Identify which cell holds the provided text, then report its [x, y] central coordinate. 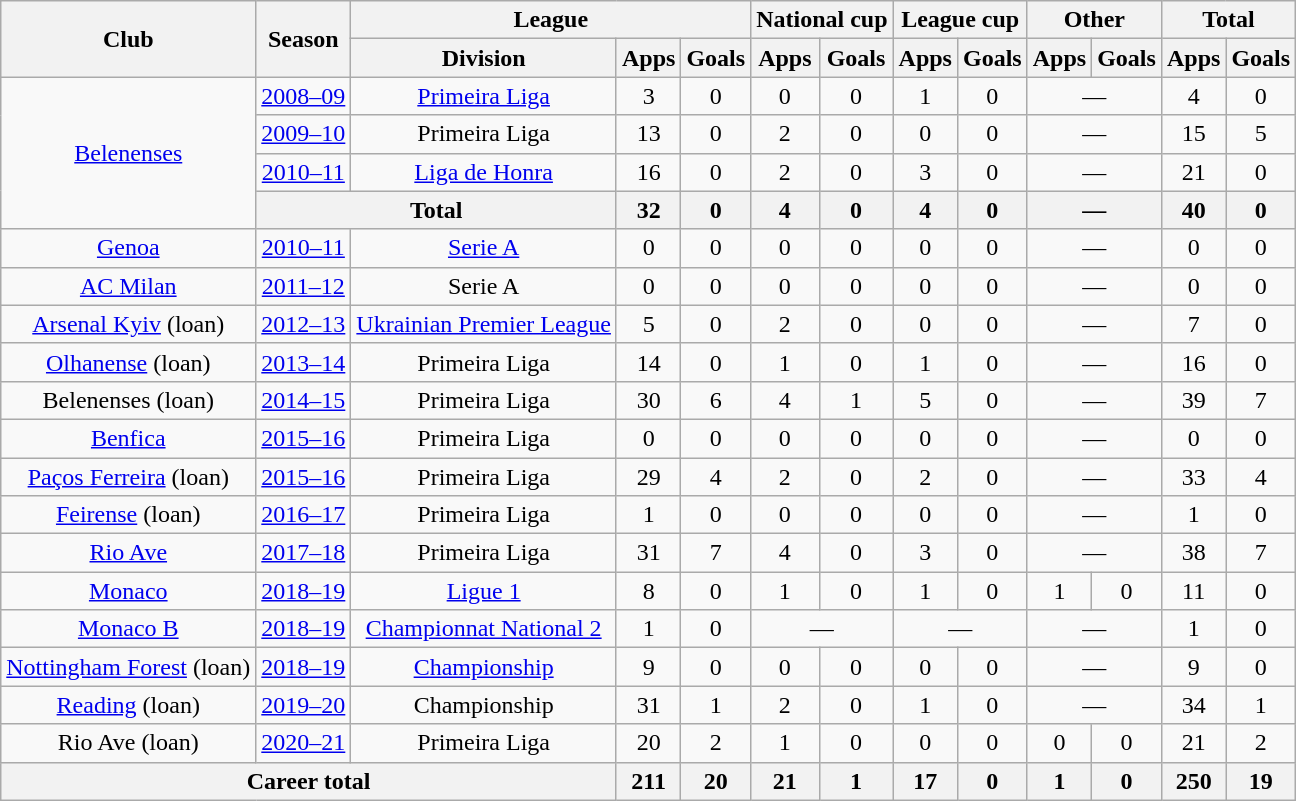
32 [648, 210]
39 [1193, 400]
2020–21 [304, 743]
40 [1193, 210]
Division [484, 58]
14 [648, 362]
Monaco B [128, 629]
Feirense (loan) [128, 515]
Rio Ave (loan) [128, 743]
2011–12 [304, 286]
6 [716, 400]
2017–18 [304, 553]
Genoa [128, 248]
Ligue 1 [484, 591]
Season [304, 39]
Rio Ave [128, 553]
250 [1193, 781]
19 [1261, 781]
2014–15 [304, 400]
Belenenses [128, 153]
211 [648, 781]
34 [1193, 705]
2013–14 [304, 362]
Reading (loan) [128, 705]
League [551, 20]
AC Milan [128, 286]
2012–13 [304, 324]
Belenenses (loan) [128, 400]
Paços Ferreira (loan) [128, 477]
League cup [960, 20]
13 [648, 134]
Nottingham Forest (loan) [128, 667]
National cup [822, 20]
Ukrainian Premier League [484, 324]
11 [1193, 591]
33 [1193, 477]
Club [128, 39]
29 [648, 477]
2019–20 [304, 705]
Benfica [128, 438]
15 [1193, 134]
Olhanense (loan) [128, 362]
30 [648, 400]
Career total [309, 781]
17 [925, 781]
Monaco [128, 591]
Arsenal Kyiv (loan) [128, 324]
Championnat National 2 [484, 629]
Liga de Honra [484, 172]
2016–17 [304, 515]
38 [1193, 553]
8 [648, 591]
2009–10 [304, 134]
Other [1094, 20]
2008–09 [304, 96]
